From the cell containing the given text, extract its center point as (x, y) coordinate. 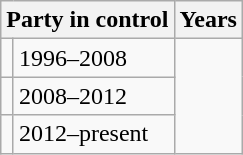
2012–present (94, 134)
Years (208, 20)
2008–2012 (94, 96)
Party in control (88, 20)
1996–2008 (94, 58)
